From the cell containing the given text, extract its center point as (x, y) coordinate. 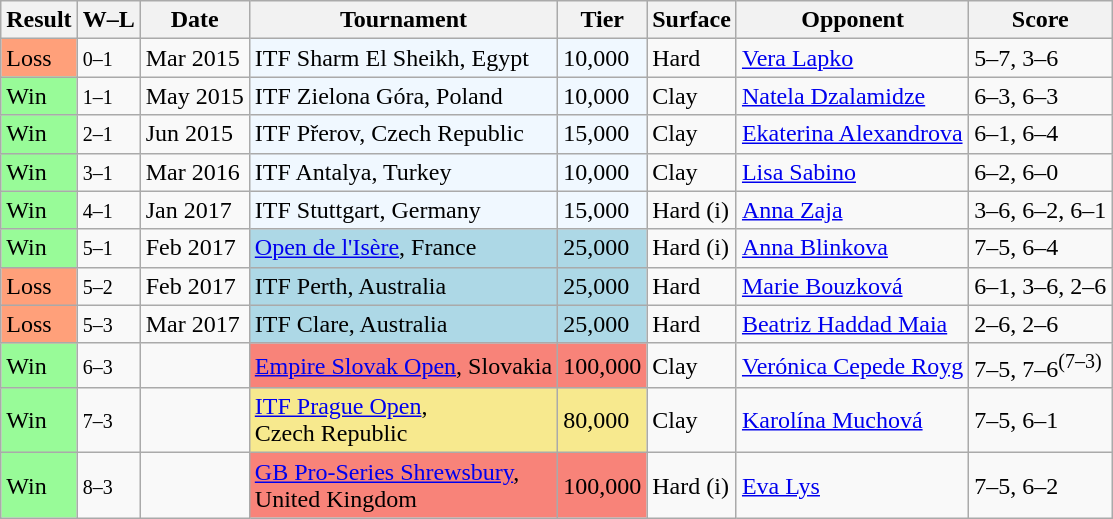
Verónica Cepede Royg (852, 366)
4–1 (108, 210)
8–3 (108, 486)
ITF Stuttgart, Germany (403, 210)
7–5, 6–4 (1040, 248)
Beatriz Haddad Maia (852, 324)
ITF Zielona Góra, Poland (403, 96)
Mar 2015 (194, 58)
Ekaterina Alexandrova (852, 134)
May 2015 (194, 96)
Mar 2016 (194, 172)
ITF Antalya, Turkey (403, 172)
3–6, 6–2, 6–1 (1040, 210)
W–L (108, 20)
Tier (602, 20)
3–1 (108, 172)
Jan 2017 (194, 210)
ITF Prague Open, Czech Republic (403, 420)
Surface (692, 20)
7–5, 6–2 (1040, 486)
2–1 (108, 134)
5–1 (108, 248)
1–1 (108, 96)
ITF Přerov, Czech Republic (403, 134)
Empire Slovak Open, Slovakia (403, 366)
Eva Lys (852, 486)
5–3 (108, 324)
2–6, 2–6 (1040, 324)
6–1, 6–4 (1040, 134)
6–3 (108, 366)
Score (1040, 20)
6–3, 6–3 (1040, 96)
ITF Clare, Australia (403, 324)
Lisa Sabino (852, 172)
Mar 2017 (194, 324)
7–5, 7–6(7–3) (1040, 366)
Natela Dzalamidze (852, 96)
ITF Perth, Australia (403, 286)
6–1, 3–6, 2–6 (1040, 286)
Open de l'Isère, France (403, 248)
ITF Sharm El Sheikh, Egypt (403, 58)
Jun 2015 (194, 134)
Date (194, 20)
0–1 (108, 58)
Karolína Muchová (852, 420)
Tournament (403, 20)
Result (39, 20)
Marie Bouzková (852, 286)
5–7, 3–6 (1040, 58)
Anna Blinkova (852, 248)
7–3 (108, 420)
6–2, 6–0 (1040, 172)
80,000 (602, 420)
Opponent (852, 20)
Anna Zaja (852, 210)
GB Pro-Series Shrewsbury, United Kingdom (403, 486)
7–5, 6–1 (1040, 420)
5–2 (108, 286)
Vera Lapko (852, 58)
